Extract the [x, y] coordinate from the center of the cell holding the provided text.  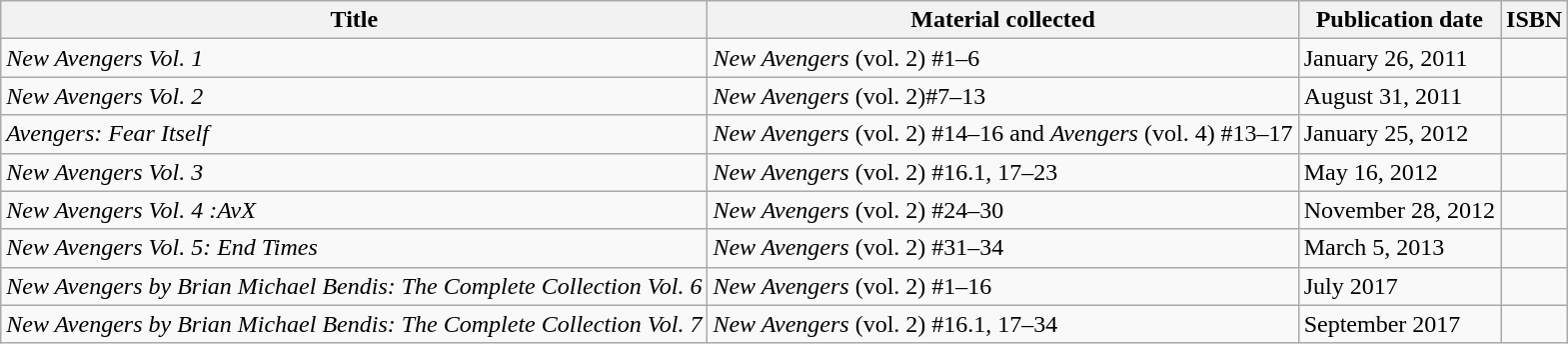
July 2017 [1399, 286]
New Avengers Vol. 5: End Times [354, 248]
New Avengers (vol. 2) #16.1, 17–34 [1003, 324]
New Avengers by Brian Michael Bendis: The Complete Collection Vol. 7 [354, 324]
September 2017 [1399, 324]
August 31, 2011 [1399, 96]
May 16, 2012 [1399, 172]
New Avengers (vol. 2) #31–34 [1003, 248]
New Avengers (vol. 2) #14–16 and Avengers (vol. 4) #13–17 [1003, 134]
New Avengers Vol. 3 [354, 172]
New Avengers Vol. 4 :AvX [354, 210]
New Avengers Vol. 2 [354, 96]
Publication date [1399, 20]
New Avengers Vol. 1 [354, 58]
New Avengers (vol. 2) #1–16 [1003, 286]
January 25, 2012 [1399, 134]
January 26, 2011 [1399, 58]
New Avengers by Brian Michael Bendis: The Complete Collection Vol. 6 [354, 286]
March 5, 2013 [1399, 248]
Title [354, 20]
Material collected [1003, 20]
New Avengers (vol. 2) #24–30 [1003, 210]
New Avengers (vol. 2) #1–6 [1003, 58]
New Avengers (vol. 2) #16.1, 17–23 [1003, 172]
November 28, 2012 [1399, 210]
New Avengers (vol. 2)#7–13 [1003, 96]
Avengers: Fear Itself [354, 134]
ISBN [1535, 20]
